Find where the given text appears and provide that cell's center as [X, Y] coordinate. 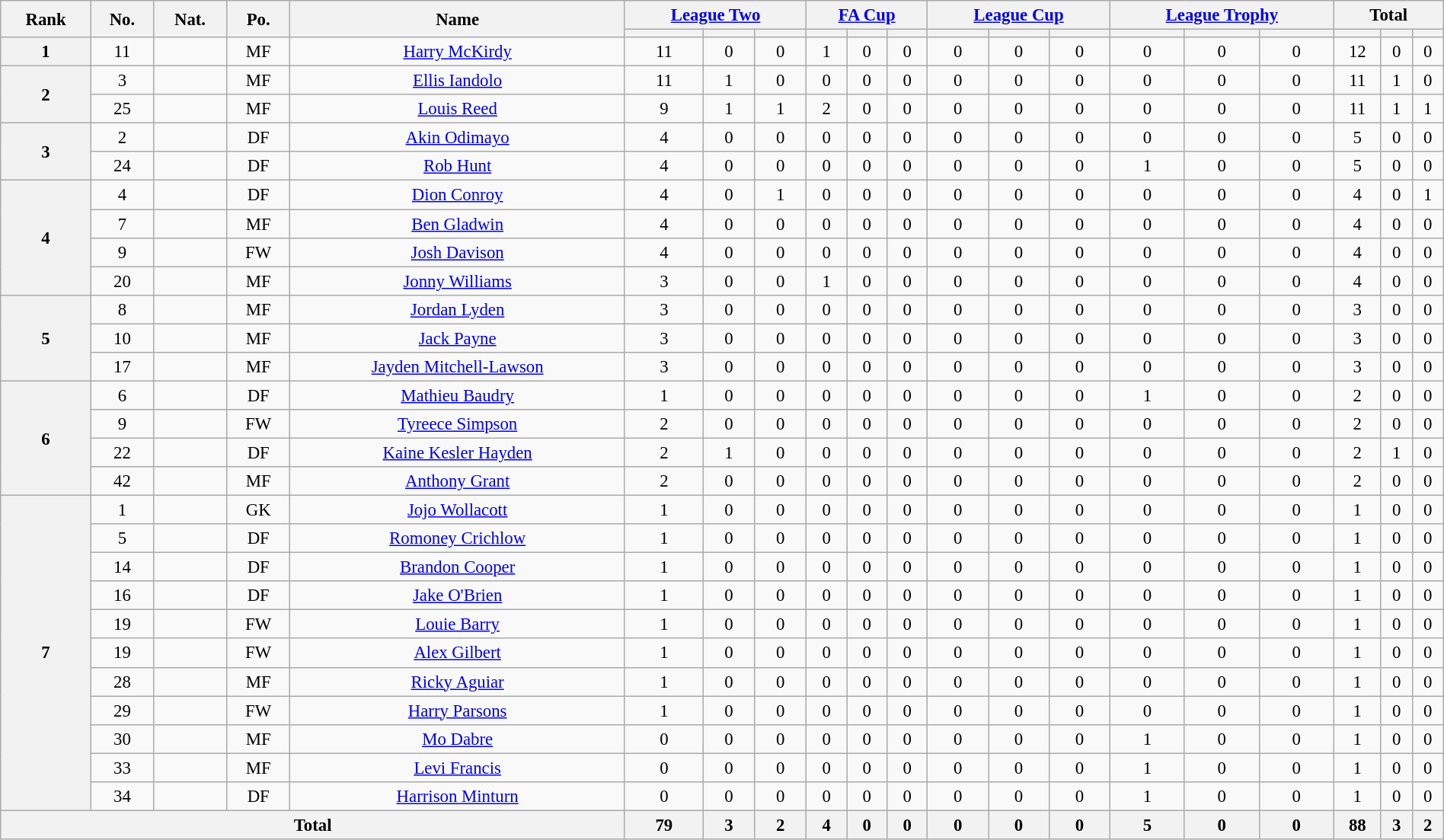
Rank [46, 19]
20 [122, 281]
Alex Gilbert [458, 653]
25 [122, 109]
Dion Conroy [458, 195]
Jonny Williams [458, 281]
12 [1357, 52]
30 [122, 739]
22 [122, 452]
8 [122, 309]
34 [122, 797]
79 [664, 825]
17 [122, 367]
Anthony Grant [458, 481]
Rob Hunt [458, 167]
GK [259, 510]
Harrison Minturn [458, 797]
League Cup [1019, 15]
Tyreece Simpson [458, 424]
Jordan Lyden [458, 309]
League Two [715, 15]
Ellis Iandolo [458, 81]
Po. [259, 19]
Ricky Aguiar [458, 682]
33 [122, 768]
29 [122, 711]
14 [122, 567]
Harry Parsons [458, 711]
Louie Barry [458, 624]
Brandon Cooper [458, 567]
Harry McKirdy [458, 52]
Josh Davison [458, 252]
Akin Odimayo [458, 138]
10 [122, 338]
Mo Dabre [458, 739]
Name [458, 19]
Jack Payne [458, 338]
Mathieu Baudry [458, 395]
Jayden Mitchell-Lawson [458, 367]
88 [1357, 825]
Louis Reed [458, 109]
24 [122, 167]
Jojo Wollacott [458, 510]
League Trophy [1222, 15]
42 [122, 481]
No. [122, 19]
16 [122, 596]
Ben Gladwin [458, 224]
Nat. [190, 19]
FA Cup [867, 15]
Jake O'Brien [458, 596]
Levi Francis [458, 768]
Romoney Crichlow [458, 538]
Kaine Kesler Hayden [458, 452]
28 [122, 682]
